For the text-containing cell, return its midpoint in [X, Y] coordinate format. 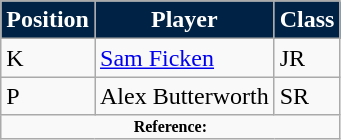
Alex Butterworth [184, 96]
K [48, 58]
Class [307, 20]
SR [307, 96]
JR [307, 58]
Sam Ficken [184, 58]
Player [184, 20]
P [48, 96]
Reference: [170, 127]
Position [48, 20]
